Return [X, Y] of the center of cell containing provided text 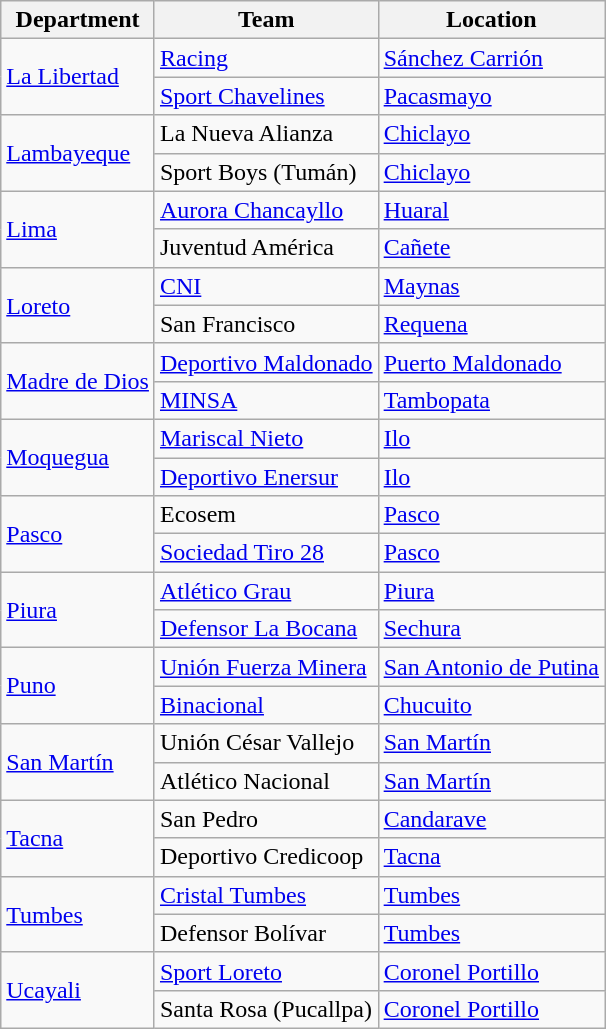
Binacional [266, 705]
Puno [78, 686]
Cristal Tumbes [266, 895]
Unión Fuerza Minera [266, 667]
Atlético Nacional [266, 781]
Sport Chavelines [266, 96]
Aurora Chancayllo [266, 210]
Santa Rosa (Pucallpa) [266, 1009]
Defensor La Bocana [266, 629]
CNI [266, 286]
Location [491, 20]
MINSA [266, 400]
Huaral [491, 210]
Deportivo Enersur [266, 477]
Juventud América [266, 248]
Unión César Vallejo [266, 743]
Sechura [491, 629]
Sánchez Carrión [491, 58]
Lima [78, 229]
La Nueva Alianza [266, 134]
Ecosem [266, 515]
Requena [491, 324]
Racing [266, 58]
Deportivo Credicoop [266, 857]
Lambayeque [78, 153]
Pacasmayo [491, 96]
San Francisco [266, 324]
Moquegua [78, 457]
Department [78, 20]
Chucuito [491, 705]
Madre de Dios [78, 381]
Deportivo Maldonado [266, 362]
La Libertad [78, 77]
San Pedro [266, 819]
Defensor Bolívar [266, 933]
Tambopata [491, 400]
Mariscal Nieto [266, 438]
Team [266, 20]
Maynas [491, 286]
San Antonio de Putina [491, 667]
Loreto [78, 305]
Candarave [491, 819]
Puerto Maldonado [491, 362]
Sociedad Tiro 28 [266, 553]
Atlético Grau [266, 591]
Sport Loreto [266, 971]
Ucayali [78, 990]
Sport Boys (Tumán) [266, 172]
Cañete [491, 248]
